Find where the given text appears and provide that cell's center as (X, Y) coordinate. 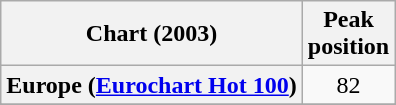
Peakposition (348, 34)
Chart (2003) (152, 34)
82 (348, 85)
Europe (Eurochart Hot 100) (152, 85)
